Return (x, y) of the center of cell containing provided text 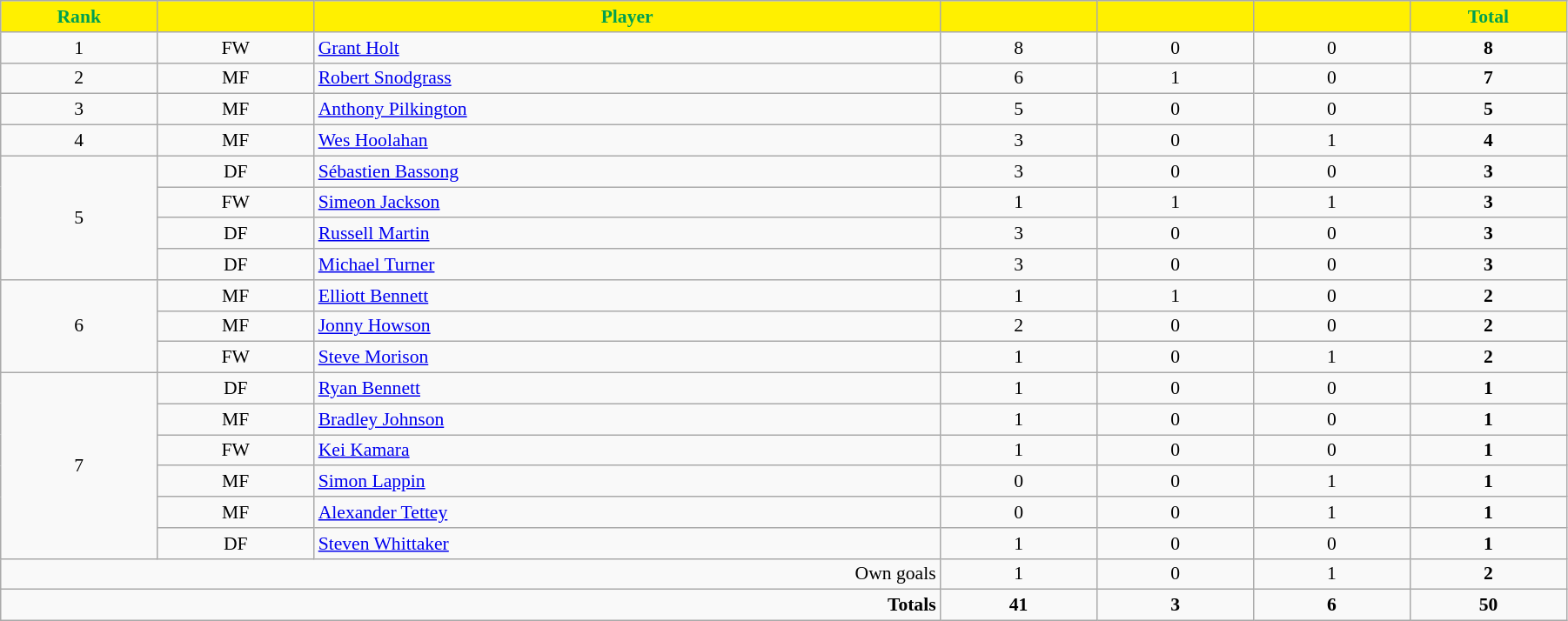
Elliott Bennett (627, 296)
Russell Martin (627, 234)
Bradley Johnson (627, 419)
Jonny Howson (627, 326)
50 (1488, 605)
Steven Whittaker (627, 544)
Kei Kamara (627, 451)
Total (1488, 17)
Ryan Bennett (627, 389)
Michael Turner (627, 264)
Simon Lappin (627, 482)
Robert Snodgrass (627, 78)
Steve Morison (627, 357)
Wes Hoolahan (627, 141)
41 (1019, 605)
Player (627, 17)
Simeon Jackson (627, 203)
Rank (79, 17)
Own goals (471, 574)
Sébastien Bassong (627, 171)
Anthony Pilkington (627, 110)
Alexander Tettey (627, 512)
Totals (471, 605)
Grant Holt (627, 48)
